Provide the [x, y] coordinate of the cell's center where the given text is located.  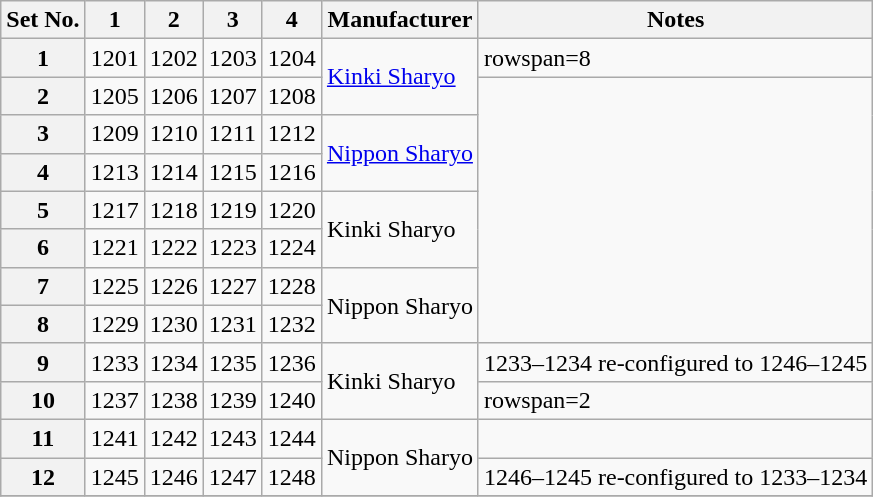
1209 [114, 134]
1226 [174, 286]
1212 [292, 134]
6 [43, 248]
1229 [114, 324]
1218 [174, 210]
1206 [174, 96]
1231 [232, 324]
1214 [174, 172]
1247 [232, 477]
1246–1245 re-configured to 1233–1234 [675, 477]
1215 [232, 172]
1234 [174, 362]
1245 [114, 477]
1248 [292, 477]
1223 [232, 248]
1243 [232, 438]
1205 [114, 96]
1220 [292, 210]
1203 [232, 58]
1221 [114, 248]
1201 [114, 58]
1210 [174, 134]
1238 [174, 400]
1232 [292, 324]
1230 [174, 324]
5 [43, 210]
1227 [232, 286]
1235 [232, 362]
1211 [232, 134]
10 [43, 400]
7 [43, 286]
Notes [675, 20]
1213 [114, 172]
rowspan=8 [675, 58]
1225 [114, 286]
12 [43, 477]
1236 [292, 362]
1241 [114, 438]
8 [43, 324]
1237 [114, 400]
1202 [174, 58]
1216 [292, 172]
1240 [292, 400]
1207 [232, 96]
1222 [174, 248]
1224 [292, 248]
1228 [292, 286]
1217 [114, 210]
1242 [174, 438]
1233–1234 re-configured to 1246–1245 [675, 362]
1239 [232, 400]
1208 [292, 96]
11 [43, 438]
1204 [292, 58]
Manufacturer [400, 20]
1219 [232, 210]
1233 [114, 362]
Set No. [43, 20]
1246 [174, 477]
9 [43, 362]
1244 [292, 438]
rowspan=2 [675, 400]
